Determine the (X, Y) coordinate at the center of the cell enclosing the given text.  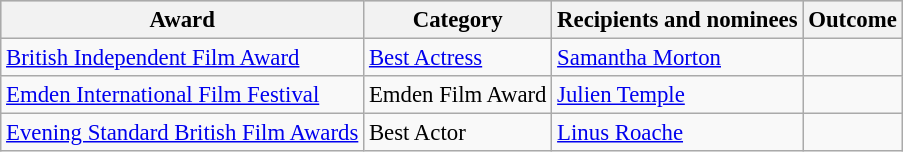
Recipients and nominees (678, 20)
Outcome (852, 20)
Julien Temple (678, 95)
Best Actor (458, 133)
British Independent Film Award (182, 58)
Emden International Film Festival (182, 95)
Linus Roache (678, 133)
Award (182, 20)
Best Actress (458, 58)
Category (458, 20)
Emden Film Award (458, 95)
Evening Standard British Film Awards (182, 133)
Samantha Morton (678, 58)
